Pinpoint the cell where the given text exists, returning its [X, Y] midpoint coordinate. 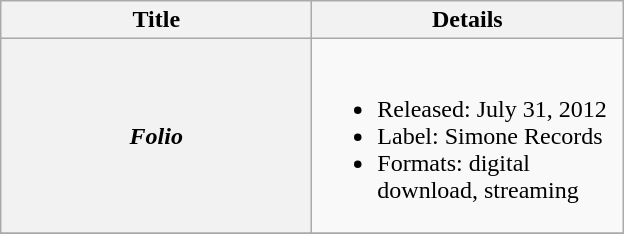
Folio [156, 136]
Details [468, 20]
Released: July 31, 2012Label: Simone RecordsFormats: digital download, streaming [468, 136]
Title [156, 20]
